For the text-containing cell, return its midpoint in (x, y) coordinate format. 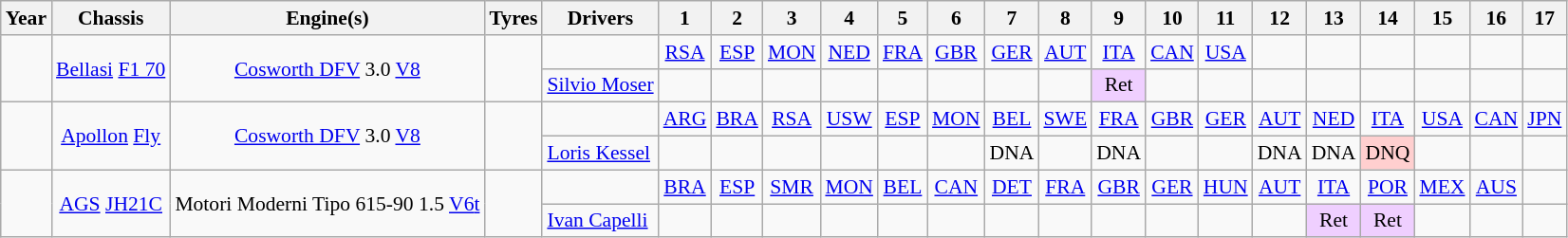
9 (1118, 18)
HUN (1226, 187)
Apollon Fly (110, 137)
MEX (1442, 187)
7 (1012, 18)
1 (685, 18)
JPN (1544, 119)
SMR (792, 187)
11 (1226, 18)
DET (1012, 187)
Tyres (513, 18)
Year (27, 18)
8 (1065, 18)
12 (1279, 18)
ARG (685, 119)
Chassis (110, 18)
4 (849, 18)
AGS JH21C (110, 203)
3 (792, 18)
16 (1497, 18)
AUS (1497, 187)
Loris Kessel (600, 154)
5 (903, 18)
Ivan Capelli (600, 221)
Bellasi F1 70 (110, 68)
17 (1544, 18)
USW (849, 119)
Drivers (600, 18)
Silvio Moser (600, 85)
Engine(s) (327, 18)
2 (737, 18)
Motori Moderni Tipo 615-90 1.5 V6t (327, 203)
10 (1172, 18)
POR (1388, 187)
DNQ (1388, 154)
13 (1335, 18)
SWE (1065, 119)
6 (957, 18)
15 (1442, 18)
14 (1388, 18)
